Locate the cell with the specified text and output its [x, y] center coordinate. 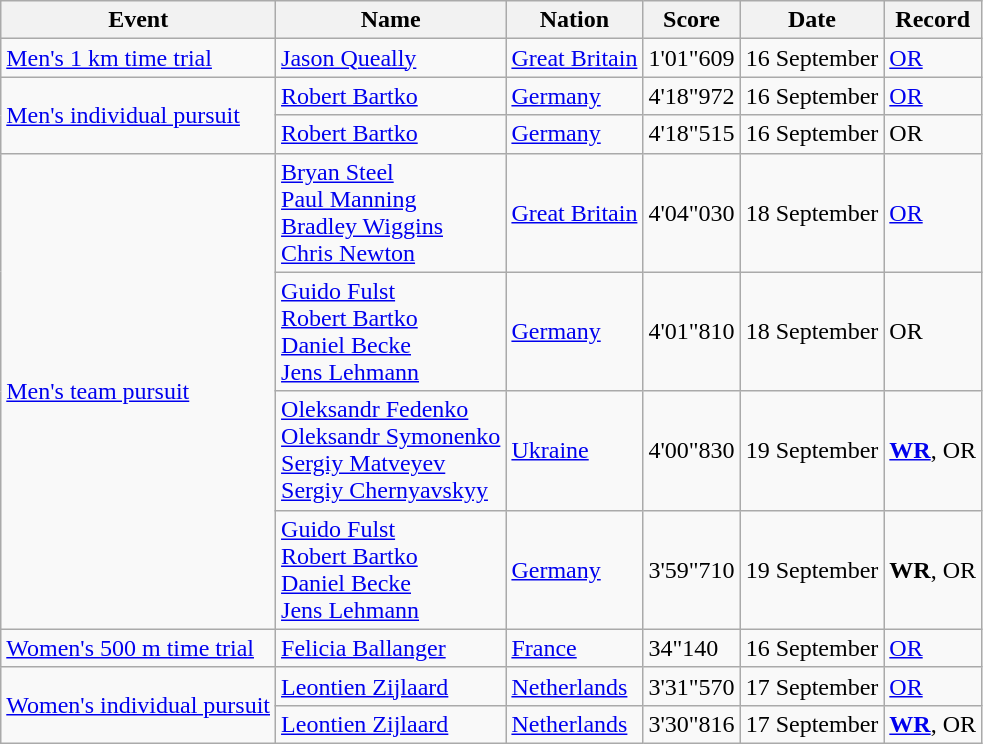
3'31"570 [692, 686]
4'18"515 [692, 134]
1'01"609 [692, 58]
4'00"830 [692, 450]
Oleksandr FedenkoOleksandr SymonenkoSergiy MatveyevSergiy Chernyavskyy [391, 450]
Women's 500 m time trial [138, 648]
34"140 [692, 648]
Felicia Ballanger [391, 648]
Name [391, 20]
3'59"710 [692, 570]
Jason Queally [391, 58]
Men's individual pursuit [138, 115]
Women's individual pursuit [138, 705]
Ukraine [574, 450]
Record [933, 20]
France [574, 648]
Men's 1 km time trial [138, 58]
Bryan SteelPaul ManningBradley WigginsChris Newton [391, 212]
3'30"816 [692, 724]
Date [812, 20]
4'01"810 [692, 332]
Score [692, 20]
Nation [574, 20]
Men's team pursuit [138, 391]
4'04"030 [692, 212]
Event [138, 20]
4'18"972 [692, 96]
